Find where the given text appears and provide that cell's center as (x, y) coordinate. 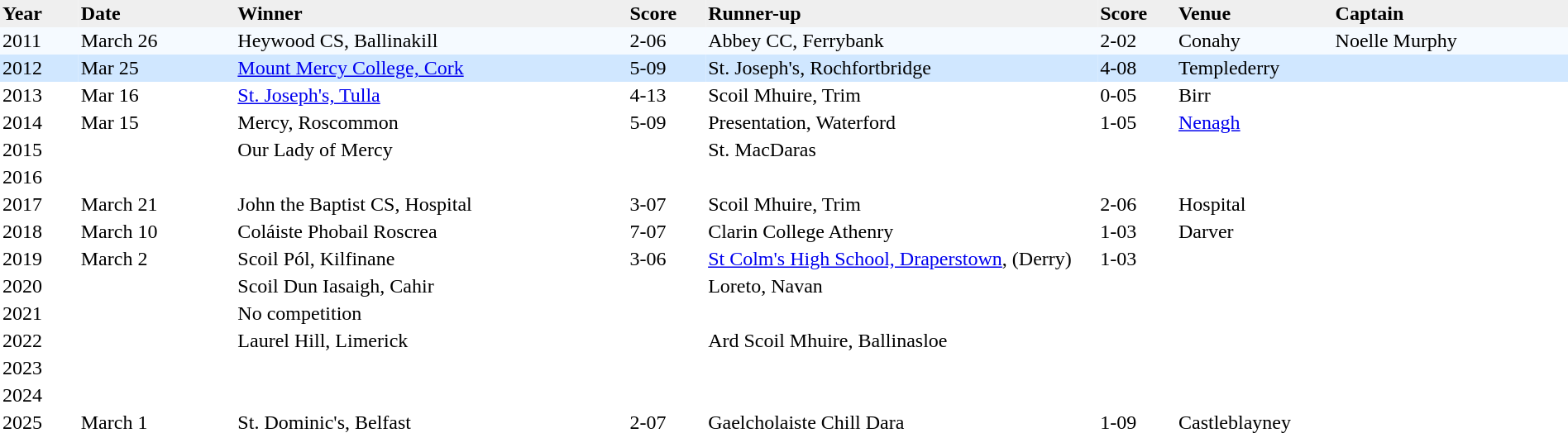
2018 (40, 231)
7-07 (667, 231)
Mar 25 (157, 68)
3-06 (667, 259)
Coláiste Phobail Roscrea (431, 231)
0-05 (1136, 96)
Abbey CC, Ferrybank (901, 41)
2020 (40, 286)
2-02 (1136, 41)
4-13 (667, 96)
2024 (40, 395)
2011 (40, 41)
Mercy, Roscommon (431, 122)
Conahy (1255, 41)
March 21 (157, 205)
2012 (40, 68)
Mar 16 (157, 96)
Noelle Murphy (1451, 41)
St. MacDaras (901, 150)
2023 (40, 369)
2019 (40, 259)
Clarin College Athenry (901, 231)
Laurel Hill, Limerick (431, 340)
2016 (40, 177)
John the Baptist CS, Hospital (431, 205)
Date (157, 13)
Heywood CS, Ballinakill (431, 41)
St Colm's High School, Draperstown, (Derry) (901, 259)
2014 (40, 122)
2022 (40, 340)
Darver (1255, 231)
St. Joseph's, Tulla (431, 96)
2013 (40, 96)
Our Lady of Mercy (431, 150)
Loreto, Navan (901, 286)
Presentation, Waterford (901, 122)
Winner (431, 13)
Scoil Pól, Kilfinane (431, 259)
Runner-up (901, 13)
Templederry (1255, 68)
March 2 (157, 259)
2015 (40, 150)
4-08 (1136, 68)
Nenagh (1255, 122)
Scoil Dun Iasaigh, Cahir (431, 286)
Venue (1255, 13)
2021 (40, 314)
No competition (431, 314)
Hospital (1255, 205)
Captain (1451, 13)
Birr (1255, 96)
Ard Scoil Mhuire, Ballinasloe (901, 340)
2017 (40, 205)
1-05 (1136, 122)
Year (40, 13)
March 10 (157, 231)
St. Joseph's, Rochfortbridge (901, 68)
Mount Mercy College, Cork (431, 68)
3-07 (667, 205)
Mar 15 (157, 122)
March 26 (157, 41)
